Identify which cell holds the provided text, then report its [x, y] central coordinate. 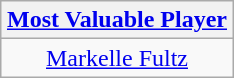
Markelle Fultz [116, 58]
Most Valuable Player [116, 20]
